Pinpoint the cell where the given text exists, returning its (x, y) midpoint coordinate. 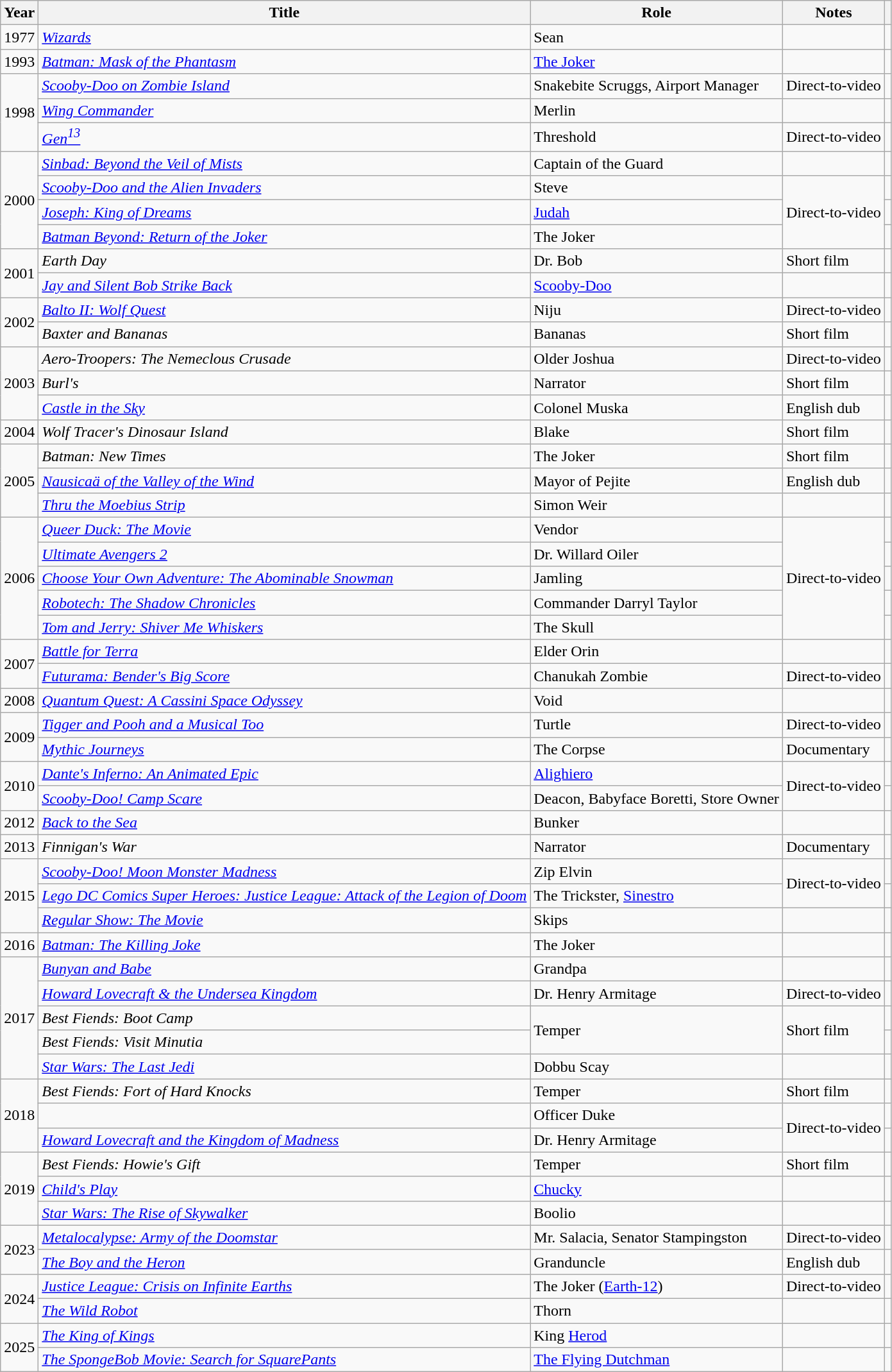
1993 (19, 62)
2023 (19, 1249)
1998 (19, 113)
2012 (19, 822)
Notes (834, 13)
2005 (19, 480)
The King of Kings (285, 1335)
Year (19, 13)
Tigger and Pooh and a Musical Too (285, 725)
Earth Day (285, 261)
Dante's Inferno: An Animated Epic (285, 774)
2004 (19, 432)
Wolf Tracer's Dinosaur Island (285, 432)
Alighiero (657, 774)
Star Wars: The Last Jedi (285, 1067)
Batman: Mask of the Phantasm (285, 62)
Star Wars: The Rise of Skywalker (285, 1213)
Wizards (285, 37)
The Boy and the Heron (285, 1262)
Deacon, Babyface Boretti, Store Owner (657, 798)
Scooby-Doo! Camp Scare (285, 798)
Role (657, 13)
2024 (19, 1298)
Joseph: King of Dreams (285, 212)
Officer Duke (657, 1115)
Finnigan's War (285, 847)
Tom and Jerry: Shiver Me Whiskers (285, 627)
Elder Orin (657, 652)
Nausicaä of the Valley of the Wind (285, 480)
2025 (19, 1348)
Quantum Quest: A Cassini Space Odyssey (285, 700)
Niju (657, 310)
2003 (19, 383)
Queer Duck: The Movie (285, 530)
Batman Beyond: Return of the Joker (285, 237)
Burl's (285, 383)
2007 (19, 664)
Regular Show: The Movie (285, 920)
Howard Lovecraft & the Undersea Kingdom (285, 994)
2010 (19, 786)
2019 (19, 1189)
Mayor of Pejite (657, 480)
Gen13 (285, 137)
The Skull (657, 627)
Aero-Troopers: The Nemeclous Crusade (285, 359)
Howard Lovecraft and the Kingdom of Madness (285, 1140)
Colonel Muska (657, 407)
Boolio (657, 1213)
Thru the Moebius Strip (285, 505)
Choose Your Own Adventure: The Abominable Snowman (285, 579)
The SpongeBob Movie: Search for SquarePants (285, 1360)
Scooby-Doo! Moon Monster Madness (285, 871)
Zip Elvin (657, 871)
Jamling (657, 579)
Balto II: Wolf Quest (285, 310)
Metalocalypse: Army of the Doomstar (285, 1237)
Bunker (657, 822)
Batman: The Killing Joke (285, 945)
Captain of the Guard (657, 164)
Chanukah Zombie (657, 676)
Turtle (657, 725)
Battle for Terra (285, 652)
Skips (657, 920)
Justice League: Crisis on Infinite Earths (285, 1286)
The Corpse (657, 749)
Sinbad: Beyond the Veil of Mists (285, 164)
2006 (19, 579)
Snakebite Scruggs, Airport Manager (657, 86)
2001 (19, 273)
2002 (19, 322)
Title (285, 13)
Wing Commander (285, 110)
2013 (19, 847)
Dr. Willard Oiler (657, 554)
Mythic Journeys (285, 749)
Best Fiends: Fort of Hard Knocks (285, 1091)
Granduncle (657, 1262)
Best Fiends: Howie's Gift (285, 1164)
2015 (19, 895)
Ultimate Avengers 2 (285, 554)
Scooby-Doo on Zombie Island (285, 86)
Best Fiends: Boot Camp (285, 1018)
2017 (19, 1018)
Lego DC Comics Super Heroes: Justice League: Attack of the Legion of Doom (285, 895)
Jay and Silent Bob Strike Back (285, 285)
Steve (657, 188)
Threshold (657, 137)
2018 (19, 1115)
2008 (19, 700)
Batman: New Times (285, 456)
Bunyan and Babe (285, 969)
The Trickster, Sinestro (657, 895)
Scooby-Doo and the Alien Invaders (285, 188)
Chucky (657, 1189)
Mr. Salacia, Senator Stampingston (657, 1237)
Judah (657, 212)
Robotech: The Shadow Chronicles (285, 603)
Vendor (657, 530)
Child's Play (285, 1189)
The Joker (Earth-12) (657, 1286)
Futurama: Bender's Big Score (285, 676)
Sean (657, 37)
Grandpa (657, 969)
Baxter and Bananas (285, 334)
King Herod (657, 1335)
Dr. Bob (657, 261)
The Wild Robot (285, 1311)
Bananas (657, 334)
Commander Darryl Taylor (657, 603)
Void (657, 700)
Castle in the Sky (285, 407)
1977 (19, 37)
Scooby-Doo (657, 285)
2009 (19, 737)
Dobbu Scay (657, 1067)
Best Fiends: Visit Minutia (285, 1042)
Merlin (657, 110)
Simon Weir (657, 505)
2016 (19, 945)
Thorn (657, 1311)
Back to the Sea (285, 822)
The Flying Dutchman (657, 1360)
Older Joshua (657, 359)
Blake (657, 432)
2000 (19, 200)
